Identify which cell holds the provided text, then report its (x, y) central coordinate. 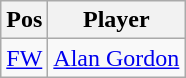
Pos (24, 20)
Alan Gordon (116, 58)
Player (116, 20)
FW (24, 58)
